For the text-containing cell, return its midpoint in (X, Y) coordinate format. 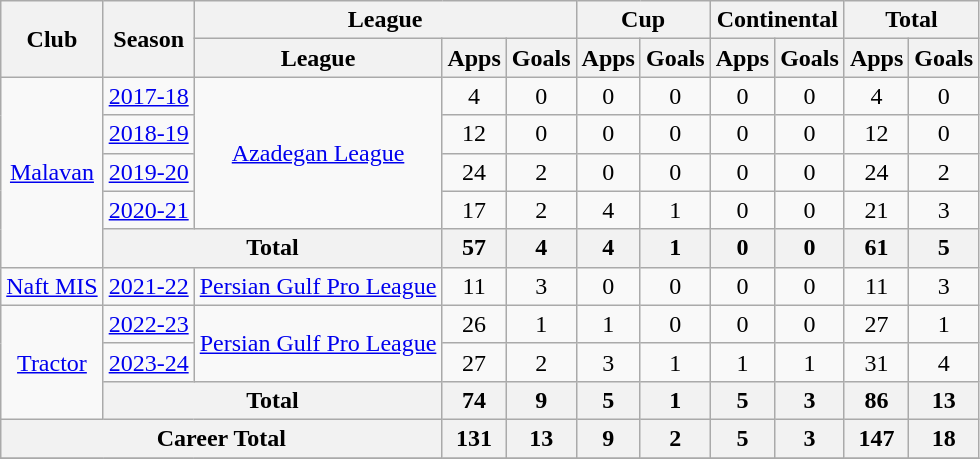
Naft MIS (52, 286)
Tractor (52, 362)
Club (52, 39)
18 (944, 438)
31 (876, 362)
21 (876, 210)
Season (148, 39)
2020-21 (148, 210)
74 (474, 400)
26 (474, 324)
61 (876, 248)
131 (474, 438)
147 (876, 438)
57 (474, 248)
Career Total (222, 438)
86 (876, 400)
Azadegan League (318, 153)
Cup (643, 20)
2017-18 (148, 96)
2022-23 (148, 324)
Continental (777, 20)
2023-24 (148, 362)
17 (474, 210)
2019-20 (148, 172)
2018-19 (148, 134)
Malavan (52, 172)
2021-22 (148, 286)
